Pinpoint the cell where the given text exists, returning its (x, y) midpoint coordinate. 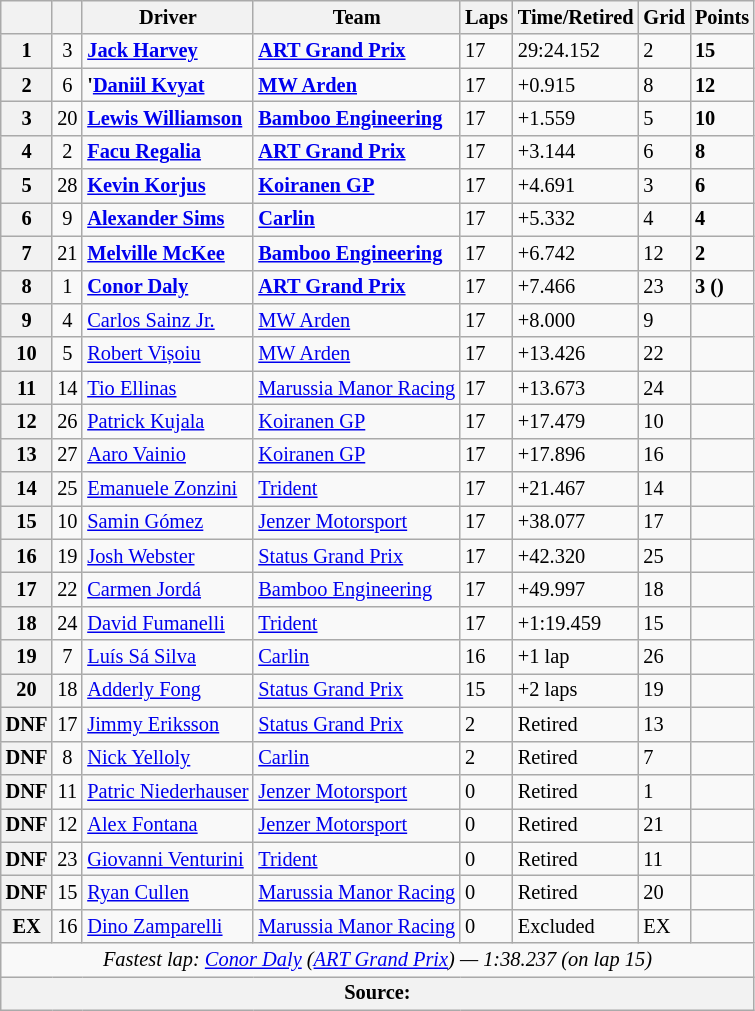
+1:19.459 (576, 623)
Lewis Williamson (168, 118)
+17.896 (576, 455)
+4.691 (576, 186)
Patric Niederhauser (168, 791)
Fastest lap: Conor Daly (ART Grand Prix) — 1:38.237 (on lap 15) (378, 960)
Emanuele Zonzini (168, 489)
+49.997 (576, 589)
+17.479 (576, 421)
+1.559 (576, 118)
28 (67, 186)
Kevin Korjus (168, 186)
Driver (168, 17)
Grid (664, 17)
Luís Sá Silva (168, 657)
+6.742 (576, 253)
+8.000 (576, 320)
+2 laps (576, 690)
+3.144 (576, 152)
+21.467 (576, 489)
Laps (486, 17)
+1 lap (576, 657)
Jack Harvey (168, 51)
Alexander Sims (168, 219)
29:24.152 (576, 51)
Conor Daly (168, 287)
Robert Vișoiu (168, 354)
Time/Retired (576, 17)
'Daniil Kvyat (168, 85)
Alex Fontana (168, 825)
+42.320 (576, 556)
Excluded (576, 926)
Tio Ellinas (168, 388)
Facu Regalia (168, 152)
3 () (722, 287)
Josh Webster (168, 556)
Patrick Kujala (168, 421)
+13.426 (576, 354)
Points (722, 17)
+38.077 (576, 522)
Jimmy Eriksson (168, 724)
27 (67, 455)
Dino Zamparelli (168, 926)
Ryan Cullen (168, 892)
+13.673 (576, 388)
+0.915 (576, 85)
Adderly Fong (168, 690)
Nick Yelloly (168, 758)
Aaro Vainio (168, 455)
Source: (378, 993)
Melville McKee (168, 253)
Samin Gómez (168, 522)
Carmen Jordá (168, 589)
Team (356, 17)
+5.332 (576, 219)
Carlos Sainz Jr. (168, 320)
David Fumanelli (168, 623)
Giovanni Venturini (168, 859)
+7.466 (576, 287)
